Capture the cell that displays the provided text and extract its (x, y) central coordinate. 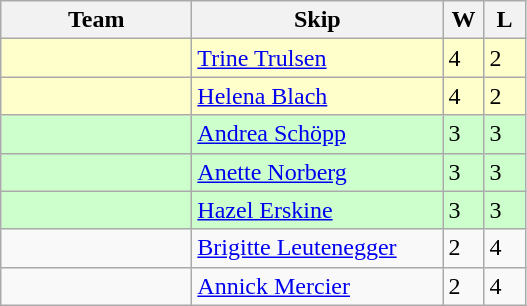
Hazel Erskine (318, 210)
Andrea Schöpp (318, 134)
Team (96, 20)
W (464, 20)
Trine Trulsen (318, 58)
Brigitte Leutenegger (318, 248)
L (504, 20)
Skip (318, 20)
Annick Mercier (318, 286)
Helena Blach (318, 96)
Anette Norberg (318, 172)
